Identify which cell holds the provided text, then report its [X, Y] central coordinate. 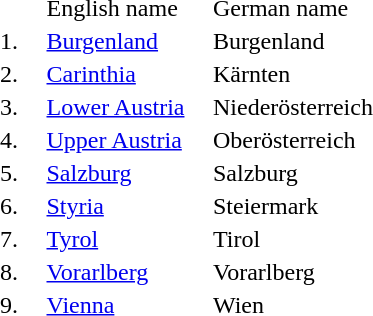
Tyrol [104, 239]
Salzburg [104, 173]
Lower Austria [104, 107]
Vorarlberg [104, 272]
Burgenland [104, 41]
Carinthia [104, 74]
Upper Austria [104, 140]
Styria [104, 206]
